For the text-containing cell, return its midpoint in [X, Y] coordinate format. 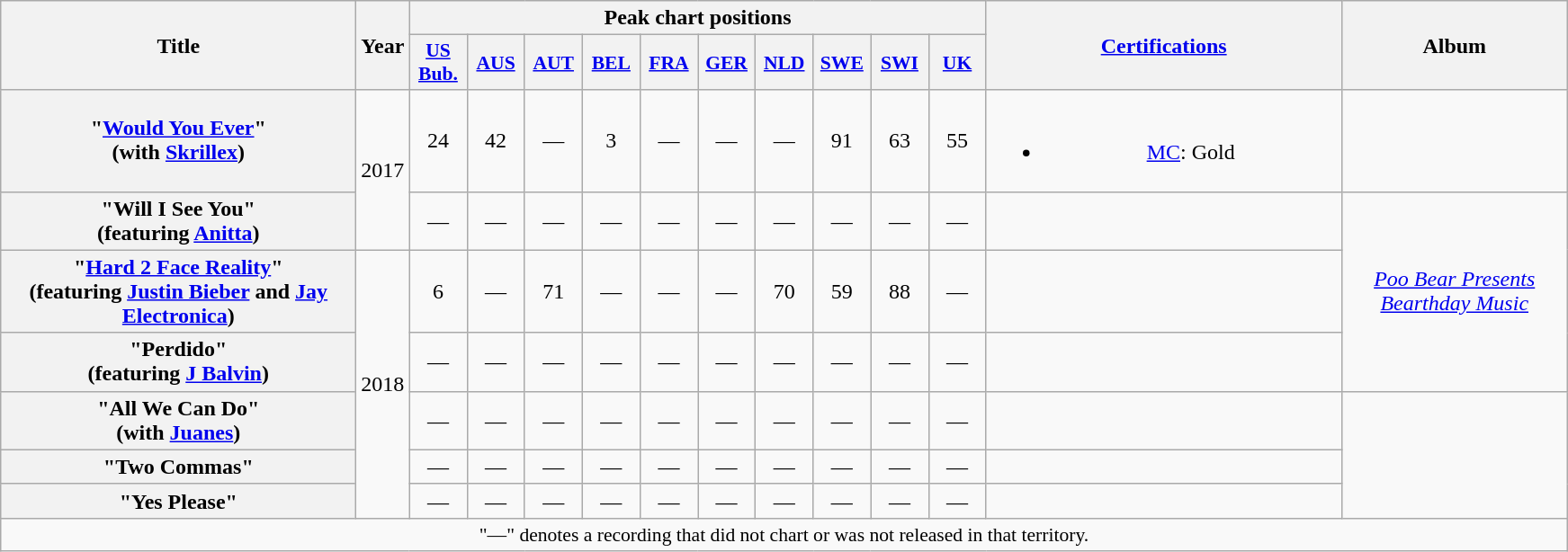
Year [383, 45]
GER [727, 63]
UK [957, 63]
2018 [383, 384]
24 [438, 140]
Title [178, 45]
AUS [496, 63]
Poo Bear Presents Bearthday Music [1454, 291]
42 [496, 140]
"Hard 2 Face Reality" (featuring Justin Bieber and Jay Electronica) [178, 291]
SWE [842, 63]
70 [784, 291]
"—" denotes a recording that did not chart or was not released in that territory. [784, 534]
"Two Commas" [178, 467]
BEL [611, 63]
59 [842, 291]
63 [900, 140]
MC: Gold [1164, 140]
"Perdido" (featuring J Balvin) [178, 361]
55 [957, 140]
Peak chart positions [698, 18]
3 [611, 140]
NLD [784, 63]
"All We Can Do" (with Juanes) [178, 421]
US Bub. [438, 63]
"Yes Please" [178, 501]
"Would You Ever" (with Skrillex) [178, 140]
6 [438, 291]
SWI [900, 63]
Album [1454, 45]
88 [900, 291]
91 [842, 140]
FRA [668, 63]
Certifications [1164, 45]
71 [553, 291]
"Will I See You" (featuring Anitta) [178, 221]
2017 [383, 170]
AUT [553, 63]
